Capture the cell that displays the provided text and extract its (X, Y) central coordinate. 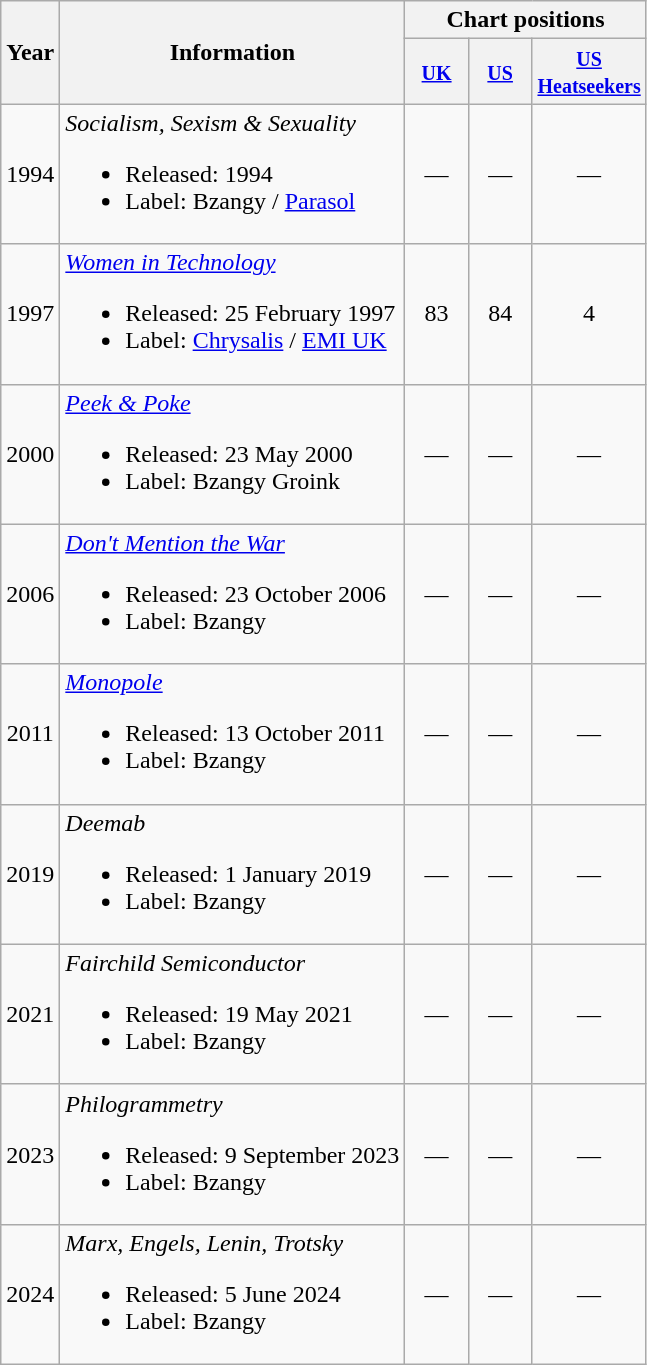
2019 (30, 874)
PhilogrammetryReleased: 9 September 2023Label: Bzangy (232, 1154)
Socialism, Sexism & SexualityReleased: 1994Label: Bzangy / Parasol (232, 174)
4 (589, 314)
Year (30, 52)
2023 (30, 1154)
84 (500, 314)
Peek & PokeReleased: 23 May 2000Label: Bzangy Groink (232, 454)
Marx, Engels, Lenin, TrotskyReleased: 5 June 2024Label: Bzangy (232, 1294)
2006 (30, 594)
DeemabReleased: 1 January 2019Label: Bzangy (232, 874)
US Heatseekers (589, 72)
1997 (30, 314)
2024 (30, 1294)
UK (437, 72)
83 (437, 314)
Chart positions (526, 20)
Don't Mention the WarReleased: 23 October 2006Label: Bzangy (232, 594)
2000 (30, 454)
1994 (30, 174)
2021 (30, 1014)
Women in TechnologyReleased: 25 February 1997Label: Chrysalis / EMI UK (232, 314)
US (500, 72)
MonopoleReleased: 13 October 2011Label: Bzangy (232, 734)
2011 (30, 734)
Fairchild SemiconductorReleased: 19 May 2021Label: Bzangy (232, 1014)
Information (232, 52)
